Locate the cell with the specified text and output its (X, Y) center coordinate. 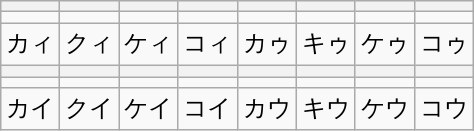
キウ (326, 110)
カイ (30, 110)
カゥ (266, 44)
クィ (90, 44)
コウ (444, 110)
コィ (208, 44)
ケゥ (384, 44)
クイ (90, 110)
ケイ (148, 110)
ケウ (384, 110)
コイ (208, 110)
キゥ (326, 44)
カウ (266, 110)
ケィ (148, 44)
カィ (30, 44)
コゥ (444, 44)
